Locate the cell with the specified text and output its (X, Y) center coordinate. 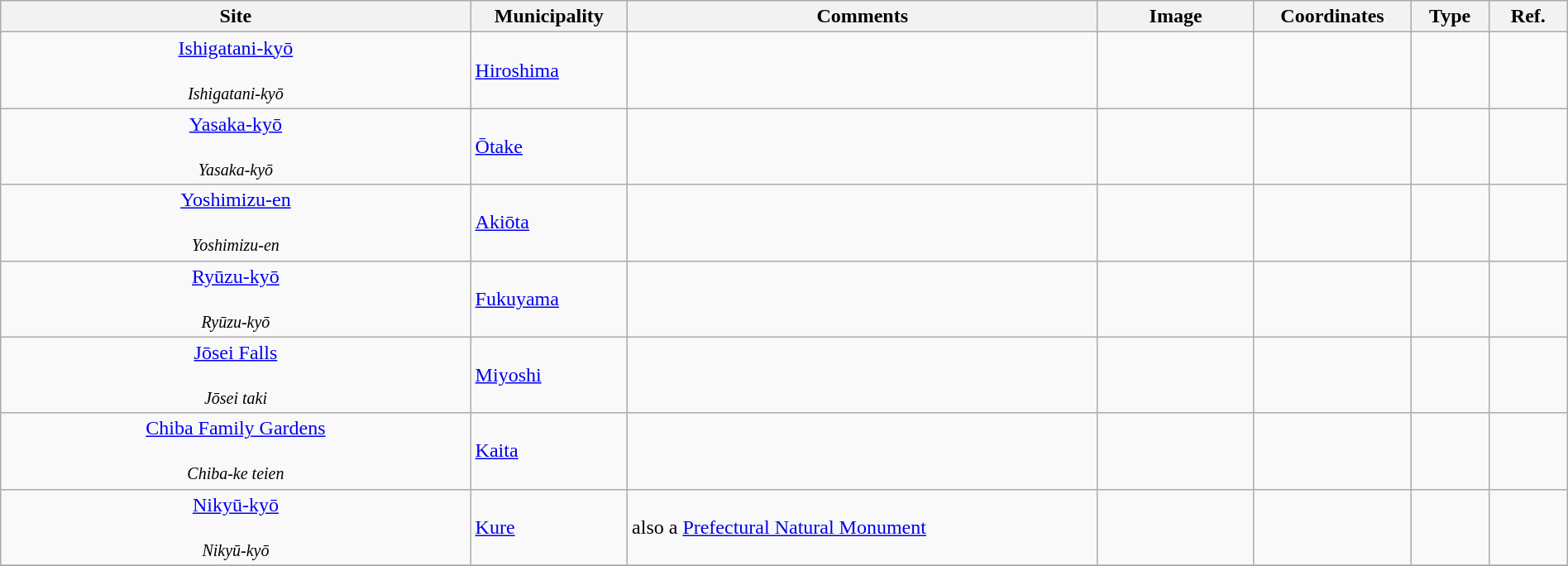
Akiōta (549, 223)
Coordinates (1331, 17)
Type (1451, 17)
Ōtake (549, 146)
Kure (549, 527)
Jōsei FallsJōsei taki (236, 375)
Ishigatani-kyōIshigatani-kyō (236, 70)
Hiroshima (549, 70)
Miyoshi (549, 375)
Ryūzu-kyōRyūzu-kyō (236, 299)
Yoshimizu-enYoshimizu-en (236, 223)
also a Prefectural Natural Monument (863, 527)
Municipality (549, 17)
Nikyū-kyōNikyū-kyō (236, 527)
Yasaka-kyōYasaka-kyō (236, 146)
Kaita (549, 451)
Comments (863, 17)
Site (236, 17)
Ref. (1528, 17)
Fukuyama (549, 299)
Chiba Family GardensChiba-ke teien (236, 451)
Image (1176, 17)
